Capture the cell that displays the provided text and extract its [x, y] central coordinate. 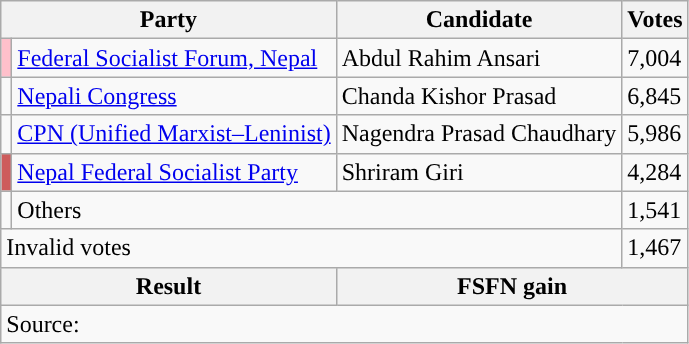
Votes [655, 20]
Federal Socialist Forum, Nepal [174, 58]
Nagendra Prasad Chaudhary [479, 134]
Invalid votes [312, 248]
4,284 [655, 172]
Abdul Rahim Ansari [479, 58]
Shriram Giri [479, 172]
1,541 [655, 210]
Others [317, 210]
Nepali Congress [174, 96]
Party [168, 20]
Chanda Kishor Prasad [479, 96]
Source: [344, 324]
1,467 [655, 248]
6,845 [655, 96]
FSFN gain [512, 286]
5,986 [655, 134]
Nepal Federal Socialist Party [174, 172]
7,004 [655, 58]
CPN (Unified Marxist–Leninist) [174, 134]
Result [168, 286]
Candidate [479, 20]
